Capture the cell that displays the provided text and extract its (x, y) central coordinate. 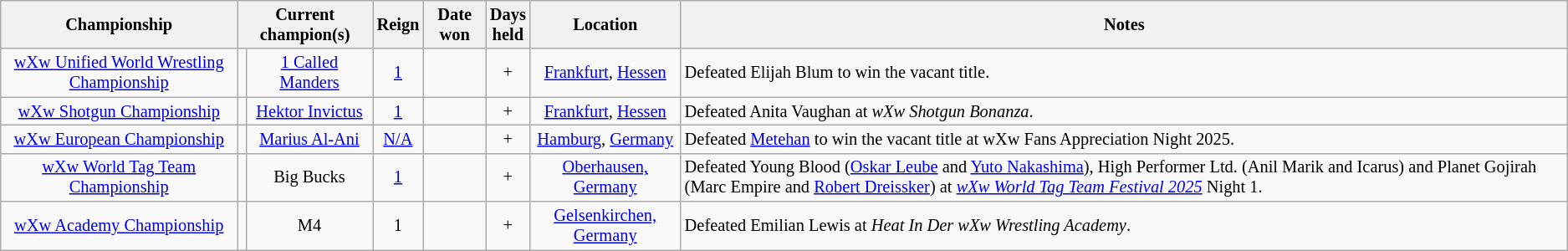
1 Called Manders (309, 73)
Date won (455, 24)
Gelsenkirchen, Germany (605, 226)
wXw World Tag Team Championship (119, 177)
wXw European Championship (119, 139)
Championship (119, 24)
Hamburg, Germany (605, 139)
N/A (398, 139)
Daysheld (508, 24)
Notes (1124, 24)
Defeated Elijah Blum to win the vacant title. (1124, 73)
Current champion(s) (305, 24)
wXw Shotgun Championship (119, 111)
Location (605, 24)
Marius Al-Ani (309, 139)
Defeated Anita Vaughan at wXw Shotgun Bonanza. (1124, 111)
Reign (398, 24)
Oberhausen, Germany (605, 177)
Hektor Invictus (309, 111)
M4 (309, 226)
Defeated Metehan to win the vacant title at wXw Fans Appreciation Night 2025. (1124, 139)
Big Bucks (309, 177)
Defeated Emilian Lewis at Heat In Der wXw Wrestling Academy. (1124, 226)
wXw Unified World Wrestling Championship (119, 73)
wXw Academy Championship (119, 226)
